Return the (X, Y) coordinate for the center point of the cell that contains the specified text.  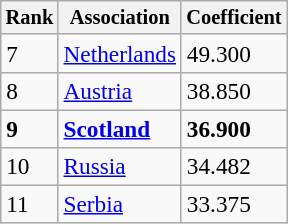
Association (120, 17)
Rank (30, 17)
8 (30, 91)
Russia (120, 166)
10 (30, 166)
36.900 (234, 128)
34.482 (234, 166)
49.300 (234, 53)
9 (30, 128)
11 (30, 204)
33.375 (234, 204)
Serbia (120, 204)
Netherlands (120, 53)
Coefficient (234, 17)
7 (30, 53)
38.850 (234, 91)
Scotland (120, 128)
Austria (120, 91)
